Provide the (x, y) coordinate of the cell's center where the given text is located.  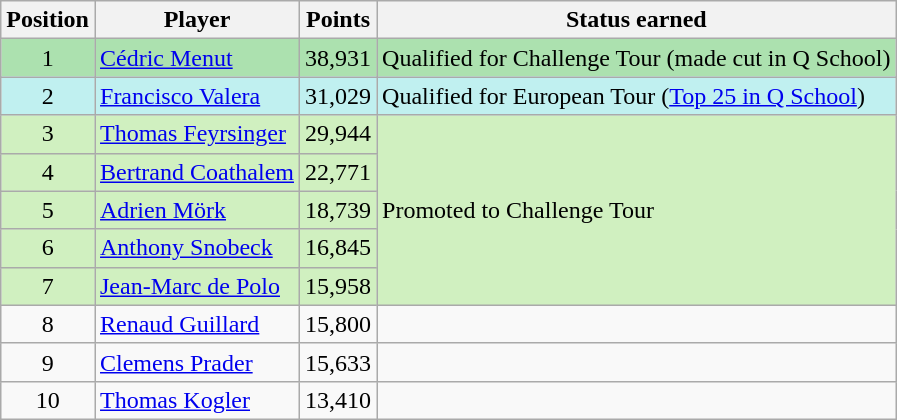
22,771 (338, 172)
Francisco Valera (196, 96)
5 (48, 210)
9 (48, 362)
Jean-Marc de Polo (196, 286)
Points (338, 20)
10 (48, 400)
Player (196, 20)
38,931 (338, 58)
15,633 (338, 362)
Thomas Kogler (196, 400)
4 (48, 172)
3 (48, 134)
6 (48, 248)
1 (48, 58)
Qualified for Challenge Tour (made cut in Q School) (636, 58)
7 (48, 286)
Thomas Feyrsinger (196, 134)
Qualified for European Tour (Top 25 in Q School) (636, 96)
Anthony Snobeck (196, 248)
8 (48, 324)
13,410 (338, 400)
Promoted to Challenge Tour (636, 210)
Bertrand Coathalem (196, 172)
Renaud Guillard (196, 324)
2 (48, 96)
Cédric Menut (196, 58)
29,944 (338, 134)
18,739 (338, 210)
31,029 (338, 96)
15,958 (338, 286)
Clemens Prader (196, 362)
Status earned (636, 20)
Position (48, 20)
15,800 (338, 324)
Adrien Mörk (196, 210)
16,845 (338, 248)
